Search for the cell housing the specified text and yield its (x, y) center coordinate. 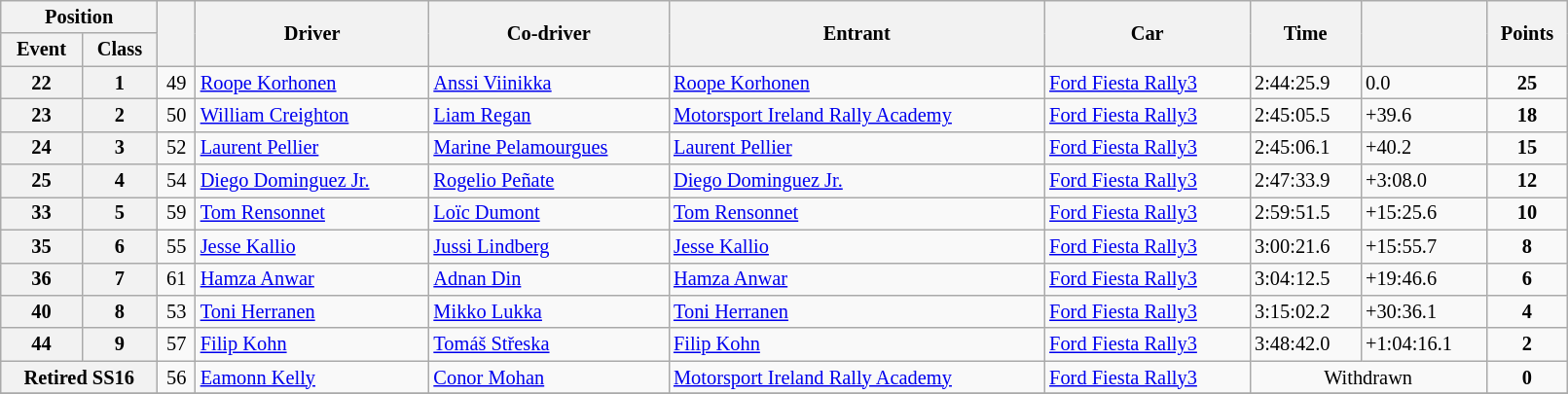
Event (42, 50)
Anssi Viinikka (549, 83)
3:00:21.6 (1305, 246)
2:45:06.1 (1305, 148)
2:47:33.9 (1305, 181)
Points (1527, 33)
35 (42, 246)
1 (119, 83)
3:15:02.2 (1305, 311)
Position (80, 17)
+1:04:16.1 (1423, 344)
56 (177, 377)
Liam Regan (549, 115)
Co-driver (549, 33)
52 (177, 148)
10 (1527, 213)
Adnan Din (549, 279)
Retired SS16 (80, 377)
59 (177, 213)
36 (42, 279)
57 (177, 344)
Time (1305, 33)
+19:46.6 (1423, 279)
55 (177, 246)
+3:08.0 (1423, 181)
12 (1527, 181)
61 (177, 279)
William Creighton (312, 115)
+40.2 (1423, 148)
Eamonn Kelly (312, 377)
+30:36.1 (1423, 311)
23 (42, 115)
5 (119, 213)
24 (42, 148)
+15:55.7 (1423, 246)
22 (42, 83)
7 (119, 279)
Tomáš Střeska (549, 344)
3:04:12.5 (1305, 279)
50 (177, 115)
Withdrawn (1368, 377)
Marine Pelamourgues (549, 148)
Conor Mohan (549, 377)
Rogelio Peñate (549, 181)
9 (119, 344)
53 (177, 311)
Driver (312, 33)
40 (42, 311)
54 (177, 181)
2:45:05.5 (1305, 115)
18 (1527, 115)
Entrant (857, 33)
3 (119, 148)
15 (1527, 148)
2:59:51.5 (1305, 213)
Class (119, 50)
Car (1147, 33)
33 (42, 213)
+39.6 (1423, 115)
Mikko Lukka (549, 311)
Loïc Dumont (549, 213)
0.0 (1423, 83)
+15:25.6 (1423, 213)
44 (42, 344)
Jussi Lindberg (549, 246)
2:44:25.9 (1305, 83)
3:48:42.0 (1305, 344)
49 (177, 83)
0 (1527, 377)
